Return the [X, Y] coordinate for the center point of the cell that contains the specified text.  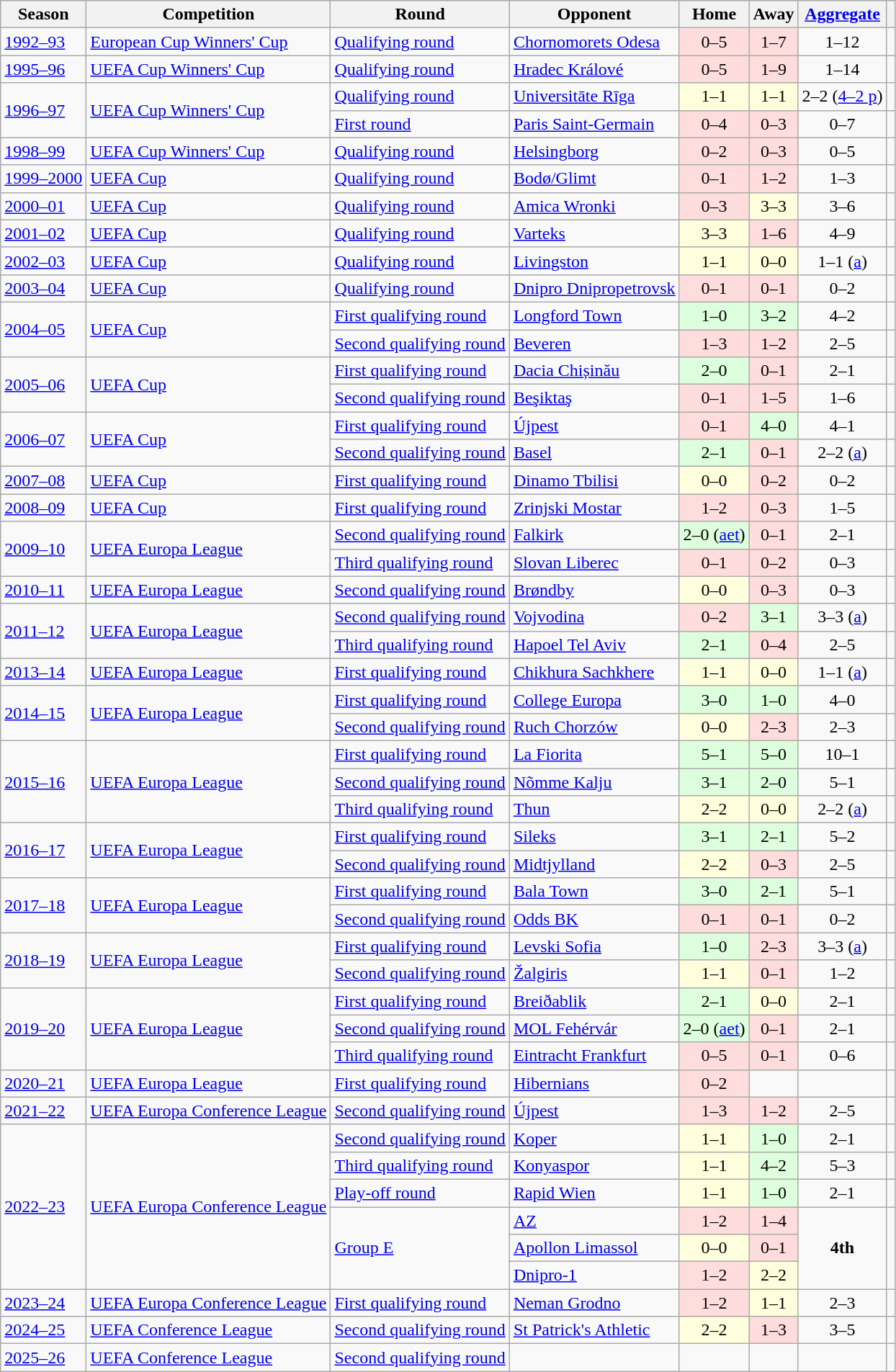
AZ [594, 1221]
1995–96 [43, 69]
Nõmme Kalju [594, 781]
Apollon Limassol [594, 1248]
5–3 [843, 1165]
5–0 [774, 754]
2009–10 [43, 549]
Midtjylland [594, 864]
2008–09 [43, 508]
3–2 [774, 315]
Universitāte Rīga [594, 97]
Amica Wronki [594, 206]
Dnipro Dnipropetrovsk [594, 288]
0–7 [843, 124]
Brøndby [594, 590]
4–1 [843, 426]
Beşiktaş [594, 398]
Group E [420, 1248]
4–9 [843, 233]
Dacia Chișinău [594, 371]
Koper [594, 1138]
La Fiorita [594, 754]
1992–93 [43, 42]
Thun [594, 810]
Ruch Chorzów [594, 727]
1–4 [774, 1221]
Livingston [594, 261]
2018–19 [43, 960]
Rapid Wien [594, 1193]
2007–08 [43, 480]
2010–11 [43, 590]
2–2 (4–2 p) [843, 97]
Hapoel Tel Aviv [594, 645]
St Patrick's Athletic [594, 1330]
MOL Fehérvár [594, 1028]
2013–14 [43, 672]
Helsingborg [594, 151]
College Europa [594, 699]
Chornomorets Odesa [594, 42]
4th [843, 1248]
Levski Sofia [594, 946]
Falkirk [594, 535]
2024–25 [43, 1330]
Beveren [594, 344]
5–2 [843, 837]
1996–97 [43, 110]
Dnipro-1 [594, 1275]
2011–12 [43, 631]
2003–04 [43, 288]
Basel [594, 453]
1–12 [843, 42]
2023–24 [43, 1303]
Sileks [594, 837]
Odds BK [594, 919]
2021–22 [43, 1111]
Bodø/Glimt [594, 179]
Play-off round [420, 1193]
2015–16 [43, 781]
Season [43, 14]
Varteks [594, 233]
2017–18 [43, 905]
Breiðablik [594, 1001]
1998–99 [43, 151]
First round [420, 124]
Zrinjski Mostar [594, 508]
2016–17 [43, 851]
1–7 [774, 42]
Opponent [594, 14]
2005–06 [43, 385]
1–14 [843, 69]
2001–02 [43, 233]
European Cup Winners' Cup [209, 42]
Slovan Liberec [594, 562]
Paris Saint-Germain [594, 124]
Žalgiris [594, 974]
Hibernians [594, 1083]
Away [774, 14]
1999–2000 [43, 179]
1–9 [774, 69]
Dinamo Tbilisi [594, 480]
2004–05 [43, 329]
10–1 [843, 754]
Eintracht Frankfurt [594, 1056]
Vojvodina [594, 617]
Home [714, 14]
Aggregate [843, 14]
2025–26 [43, 1358]
Chikhura Sachkhere [594, 672]
Longford Town [594, 315]
3–6 [843, 206]
2022–23 [43, 1206]
Hradec Králové [594, 69]
2020–21 [43, 1083]
3–5 [843, 1330]
2006–07 [43, 439]
Round [420, 14]
Competition [209, 14]
Konyaspor [594, 1165]
2014–15 [43, 713]
2000–01 [43, 206]
0–6 [843, 1056]
2002–03 [43, 261]
Neman Grodno [594, 1303]
2019–20 [43, 1028]
Bala Town [594, 892]
